Extract the [x, y] coordinate from the center of the cell holding the provided text.  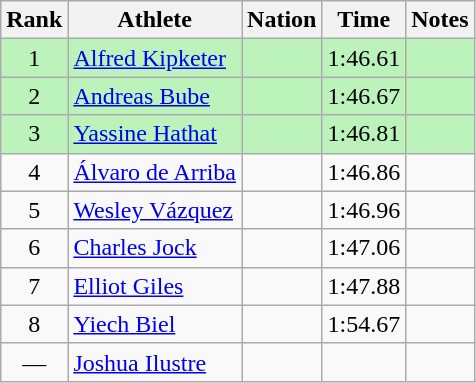
4 [34, 172]
Elliot Giles [155, 286]
1 [34, 58]
Álvaro de Arriba [155, 172]
6 [34, 248]
1:46.67 [364, 96]
1:46.81 [364, 134]
1:47.06 [364, 248]
7 [34, 286]
Nation [282, 20]
2 [34, 96]
Alfred Kipketer [155, 58]
Charles Jock [155, 248]
Yiech Biel [155, 324]
1:46.86 [364, 172]
Wesley Vázquez [155, 210]
1:47.88 [364, 286]
— [34, 362]
Athlete [155, 20]
1:54.67 [364, 324]
Andreas Bube [155, 96]
1:46.61 [364, 58]
Joshua Ilustre [155, 362]
Time [364, 20]
Yassine Hathat [155, 134]
1:46.96 [364, 210]
Rank [34, 20]
8 [34, 324]
5 [34, 210]
Notes [440, 20]
3 [34, 134]
